Search for the cell housing the specified text and yield its [x, y] center coordinate. 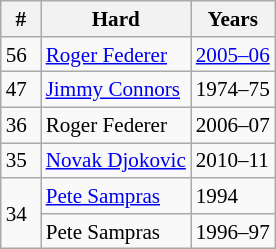
1994 [233, 196]
1996–97 [233, 230]
Novak Djokovic [116, 160]
2005–06 [233, 54]
36 [21, 124]
1974–75 [233, 90]
2010–11 [233, 160]
# [21, 18]
Jimmy Connors [116, 90]
35 [21, 160]
Hard [116, 18]
2006–07 [233, 124]
Years [233, 18]
34 [21, 214]
56 [21, 54]
47 [21, 90]
